Detect which cell encompasses the target text, then output its [X, Y] center coordinate. 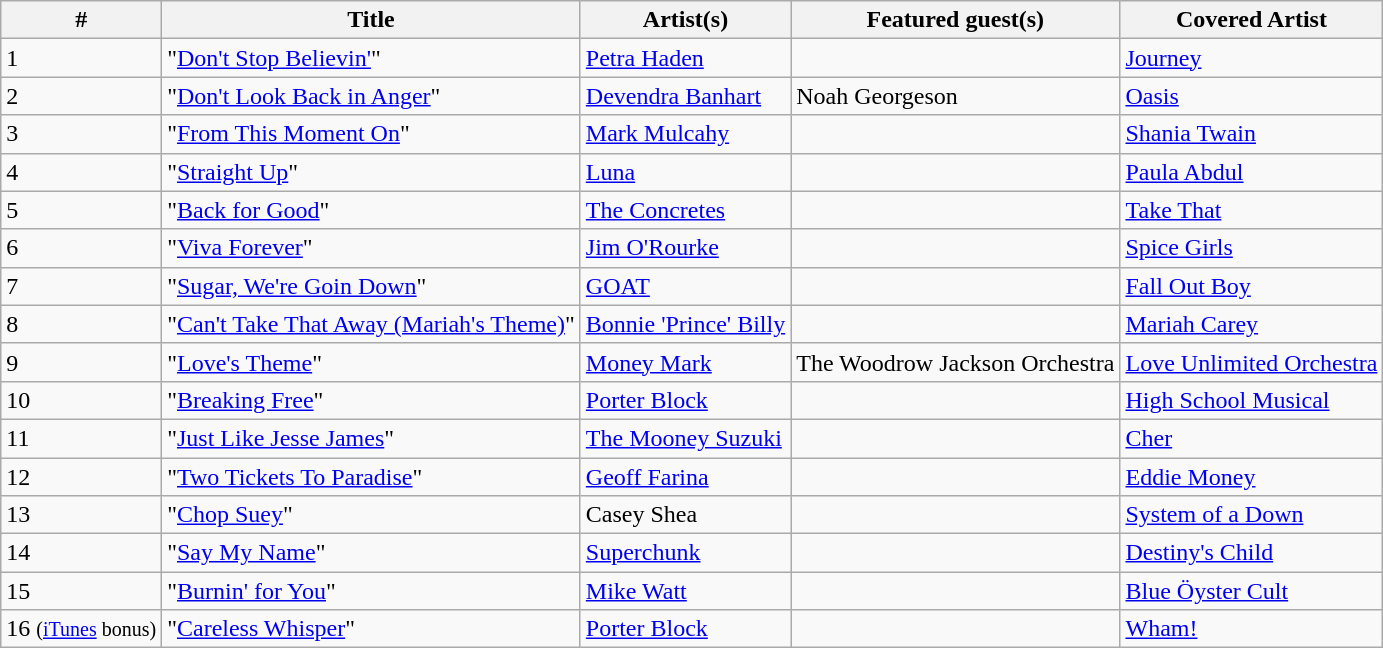
Covered Artist [1252, 20]
Paula Abdul [1252, 172]
High School Musical [1252, 400]
"Can't Take That Away (Mariah's Theme)" [372, 324]
Journey [1252, 58]
# [82, 20]
1 [82, 58]
The Concretes [685, 210]
System of a Down [1252, 515]
Blue Öyster Cult [1252, 591]
"Straight Up" [372, 172]
Take That [1252, 210]
Superchunk [685, 553]
5 [82, 210]
The Mooney Suzuki [685, 438]
Artist(s) [685, 20]
12 [82, 477]
Title [372, 20]
Mike Watt [685, 591]
"Breaking Free" [372, 400]
Noah Georgeson [956, 96]
Love Unlimited Orchestra [1252, 362]
Luna [685, 172]
The Woodrow Jackson Orchestra [956, 362]
Geoff Farina [685, 477]
Eddie Money [1252, 477]
Jim O'Rourke [685, 248]
"Love's Theme" [372, 362]
11 [82, 438]
8 [82, 324]
"From This Moment On" [372, 134]
6 [82, 248]
Cher [1252, 438]
"Burnin' for You" [372, 591]
"Viva Forever" [372, 248]
15 [82, 591]
10 [82, 400]
"Don't Stop Believin'" [372, 58]
16 (iTunes bonus) [82, 629]
"Just Like Jesse James" [372, 438]
13 [82, 515]
Shania Twain [1252, 134]
GOAT [685, 286]
4 [82, 172]
7 [82, 286]
Spice Girls [1252, 248]
"Don't Look Back in Anger" [372, 96]
"Say My Name" [372, 553]
2 [82, 96]
3 [82, 134]
Mariah Carey [1252, 324]
Devendra Banhart [685, 96]
Casey Shea [685, 515]
9 [82, 362]
"Sugar, We're Goin Down" [372, 286]
"Chop Suey" [372, 515]
Fall Out Boy [1252, 286]
Wham! [1252, 629]
Oasis [1252, 96]
Petra Haden [685, 58]
"Back for Good" [372, 210]
14 [82, 553]
Destiny's Child [1252, 553]
Money Mark [685, 362]
"Two Tickets To Paradise" [372, 477]
Bonnie 'Prince' Billy [685, 324]
Featured guest(s) [956, 20]
"Careless Whisper" [372, 629]
Mark Mulcahy [685, 134]
